Provide the (x, y) coordinate of the cell's center where the given text is located.  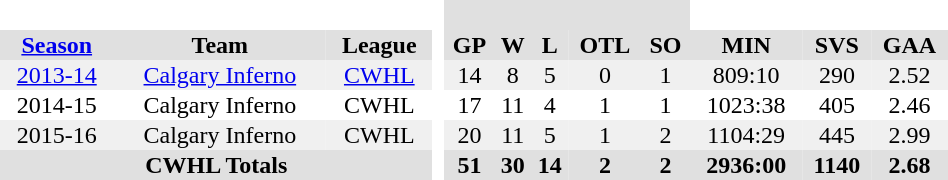
L (550, 45)
2.52 (910, 75)
League (379, 45)
2014-15 (56, 105)
290 (837, 75)
GAA (910, 45)
2936:00 (746, 165)
W (512, 45)
GP (470, 45)
1023:38 (746, 105)
Season (56, 45)
809:10 (746, 75)
2.99 (910, 135)
405 (837, 105)
MIN (746, 45)
1104:29 (746, 135)
2015-16 (56, 135)
1140 (837, 165)
4 (550, 105)
30 (512, 165)
51 (470, 165)
20 (470, 135)
CWHL Totals (216, 165)
0 (604, 75)
SVS (837, 45)
OTL (604, 45)
SO (666, 45)
445 (837, 135)
2013-14 (56, 75)
2.68 (910, 165)
2.46 (910, 105)
Team (220, 45)
17 (470, 105)
8 (512, 75)
